For the text-containing cell, return its midpoint in [X, Y] coordinate format. 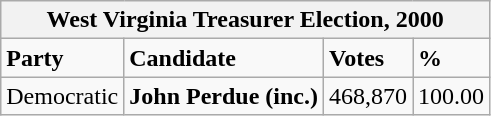
100.00 [452, 96]
Votes [368, 58]
Democratic [62, 96]
Party [62, 58]
Candidate [224, 58]
468,870 [368, 96]
% [452, 58]
John Perdue (inc.) [224, 96]
West Virginia Treasurer Election, 2000 [246, 20]
